From the cell containing the given text, extract its center point as [X, Y] coordinate. 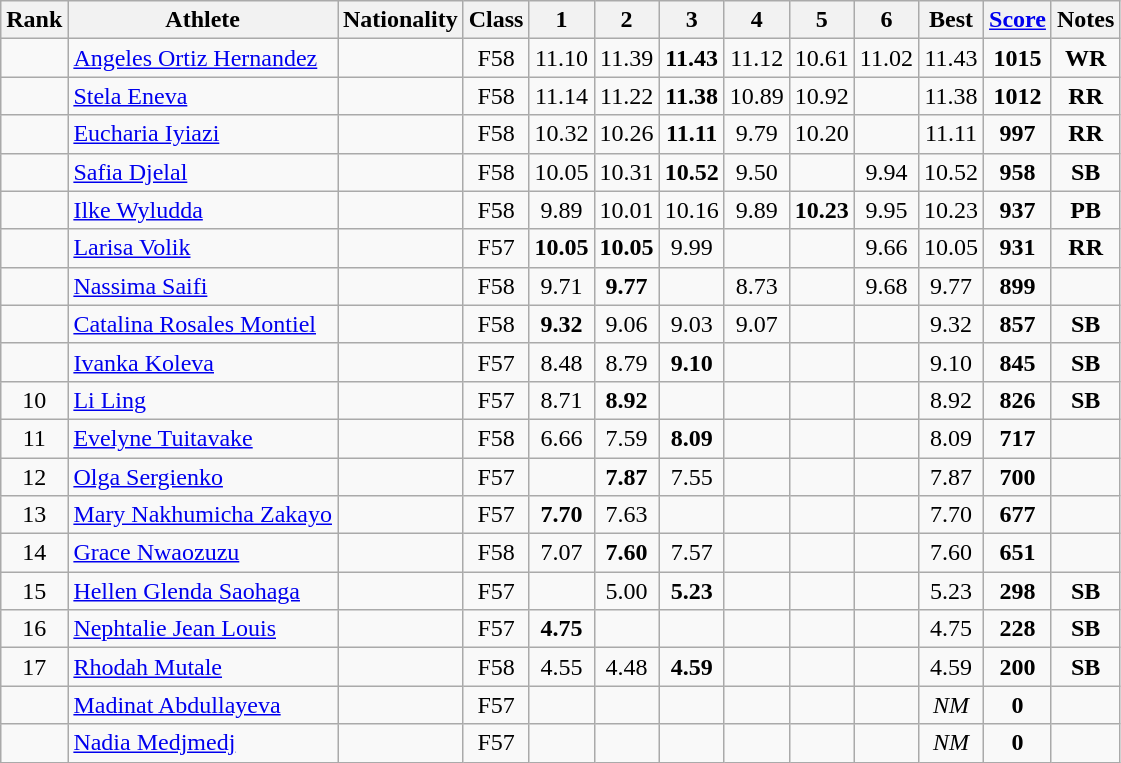
Score [1018, 20]
Ilke Wyludda [203, 210]
9.50 [756, 172]
899 [1018, 286]
857 [1018, 324]
9.79 [756, 134]
11.10 [562, 58]
9.95 [886, 210]
8.71 [562, 400]
Catalina Rosales Montiel [203, 324]
10.20 [822, 134]
10.32 [562, 134]
958 [1018, 172]
Mary Nakhumicha Zakayo [203, 515]
1015 [1018, 58]
7.63 [626, 515]
10.31 [626, 172]
Nassima Saifi [203, 286]
10.01 [626, 210]
651 [1018, 553]
2 [626, 20]
Ivanka Koleva [203, 362]
4.48 [626, 667]
9.68 [886, 286]
Notes [1085, 20]
WR [1085, 58]
7.57 [692, 553]
9.06 [626, 324]
Stela Eneva [203, 96]
10.16 [692, 210]
10.89 [756, 96]
997 [1018, 134]
677 [1018, 515]
6 [886, 20]
3 [692, 20]
7.55 [692, 477]
Athlete [203, 20]
17 [34, 667]
Eucharia Iyiazi [203, 134]
15 [34, 591]
Angeles Ortiz Hernandez [203, 58]
10 [34, 400]
9.94 [886, 172]
Nadia Medjmedj [203, 743]
11 [34, 438]
Safia Djelal [203, 172]
10.26 [626, 134]
200 [1018, 667]
298 [1018, 591]
5 [822, 20]
228 [1018, 629]
Rhodah Mutale [203, 667]
7.59 [626, 438]
845 [1018, 362]
1012 [1018, 96]
937 [1018, 210]
Rank [34, 20]
9.99 [692, 248]
Nephtalie Jean Louis [203, 629]
Best [950, 20]
Larisa Volik [203, 248]
Olga Sergienko [203, 477]
8.48 [562, 362]
Grace Nwaozuzu [203, 553]
10.61 [822, 58]
1 [562, 20]
11.39 [626, 58]
4 [756, 20]
6.66 [562, 438]
5.00 [626, 591]
931 [1018, 248]
9.71 [562, 286]
16 [34, 629]
9.03 [692, 324]
PB [1085, 210]
9.07 [756, 324]
717 [1018, 438]
11.02 [886, 58]
9.66 [886, 248]
Nationality [401, 20]
10.92 [822, 96]
7.07 [562, 553]
8.79 [626, 362]
11.12 [756, 58]
11.22 [626, 96]
Li Ling [203, 400]
8.73 [756, 286]
826 [1018, 400]
14 [34, 553]
12 [34, 477]
13 [34, 515]
Madinat Abdullayeva [203, 705]
Evelyne Tuitavake [203, 438]
700 [1018, 477]
4.55 [562, 667]
Hellen Glenda Saohaga [203, 591]
Class [496, 20]
11.14 [562, 96]
